Capture the cell that displays the provided text and extract its [X, Y] central coordinate. 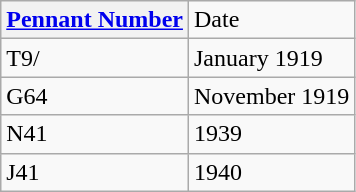
Date [271, 20]
1940 [271, 172]
G64 [95, 96]
Pennant Number [95, 20]
N41 [95, 134]
J41 [95, 172]
1939 [271, 134]
T9/ [95, 58]
January 1919 [271, 58]
November 1919 [271, 96]
